Search for the cell housing the specified text and yield its [X, Y] center coordinate. 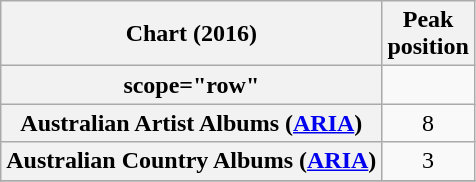
8 [428, 123]
Chart (2016) [192, 34]
Australian Country Albums (ARIA) [192, 161]
Australian Artist Albums (ARIA) [192, 123]
scope="row" [192, 85]
3 [428, 161]
Peakposition [428, 34]
